Pinpoint the cell where the given text exists, returning its [x, y] midpoint coordinate. 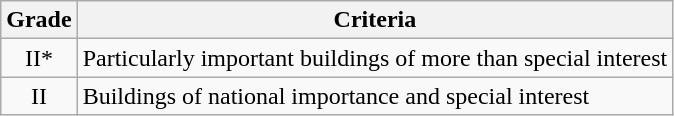
Criteria [375, 20]
Particularly important buildings of more than special interest [375, 58]
Grade [39, 20]
II [39, 96]
II* [39, 58]
Buildings of national importance and special interest [375, 96]
